Pinpoint the cell where the given text exists, returning its [X, Y] midpoint coordinate. 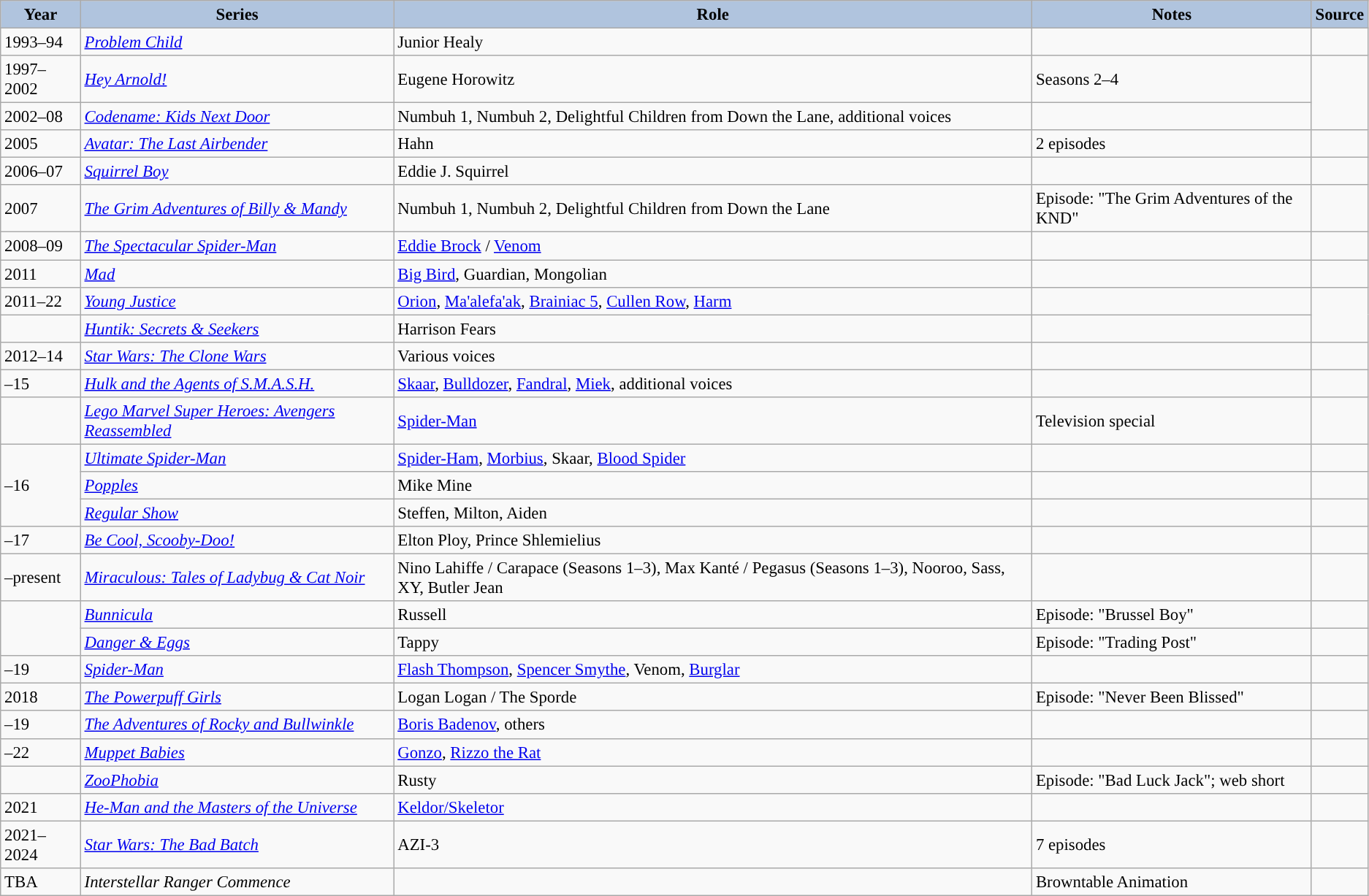
2021–2024 [41, 844]
2005 [41, 144]
Big Bird, Guardian, Mongolian [713, 274]
Mad [237, 274]
Elton Ploy, Prince Shlemielius [713, 540]
Boris Badenov, others [713, 725]
2007 [41, 209]
2011 [41, 274]
–15 [41, 383]
AZI-3 [713, 844]
Bunnicula [237, 615]
Problem Child [237, 42]
Danger & Eggs [237, 643]
Episode: "The Grim Adventures of the KND" [1172, 209]
Regular Show [237, 513]
Flash Thompson, Spencer Smythe, Venom, Burglar [713, 670]
The Spectacular Spider-Man [237, 246]
The Adventures of Rocky and Bullwinkle [237, 725]
Logan Logan / The Sporde [713, 697]
–17 [41, 540]
Orion, Ma'alefa'ak, Brainiac 5, Cullen Row, Harm [713, 301]
Ultimate Spider-Man [237, 458]
Star Wars: The Clone Wars [237, 356]
Eddie J. Squirrel [713, 172]
The Powerpuff Girls [237, 697]
2002–08 [41, 117]
Huntik: Secrets & Seekers [237, 329]
He-Man and the Masters of the Universe [237, 807]
Russell [713, 615]
Nino Lahiffe / Carapace (Seasons 1–3), Max Kanté / Pegasus (Seasons 1–3), Nooroo, Sass, XY, Butler Jean [713, 578]
Tappy [713, 643]
Seasons 2–4 [1172, 79]
Muppet Babies [237, 752]
Interstellar Ranger Commence [237, 882]
Numbuh 1, Numbuh 2, Delightful Children from Down the Lane [713, 209]
2018 [41, 697]
Skaar, Bulldozer, Fandral, Miek, additional voices [713, 383]
Various voices [713, 356]
Young Justice [237, 301]
Mike Mine [713, 486]
Steffen, Milton, Aiden [713, 513]
Lego Marvel Super Heroes: Avengers Reassembled [237, 421]
Gonzo, Rizzo the Rat [713, 752]
Junior Healy [713, 42]
Harrison Fears [713, 329]
2 episodes [1172, 144]
1993–94 [41, 42]
Hey Arnold! [237, 79]
Role [713, 15]
2012–14 [41, 356]
–16 [41, 485]
Episode: "Trading Post" [1172, 643]
Source [1340, 15]
Notes [1172, 15]
Codename: Kids Next Door [237, 117]
Keldor/Skeletor [713, 807]
–present [41, 578]
Rusty [713, 780]
Episode: "Never Been Blissed" [1172, 697]
Hulk and the Agents of S.M.A.S.H. [237, 383]
Year [41, 15]
Avatar: The Last Airbender [237, 144]
Hahn [713, 144]
Numbuh 1, Numbuh 2, Delightful Children from Down the Lane, additional voices [713, 117]
ZooPhobia [237, 780]
Eugene Horowitz [713, 79]
–22 [41, 752]
Episode: "Bad Luck Jack"; web short [1172, 780]
Episode: "Brussel Boy" [1172, 615]
2008–09 [41, 246]
Miraculous: Tales of Ladybug & Cat Noir [237, 578]
2006–07 [41, 172]
2021 [41, 807]
Star Wars: The Bad Batch [237, 844]
Be Cool, Scooby-Doo! [237, 540]
Squirrel Boy [237, 172]
Television special [1172, 421]
1997–2002 [41, 79]
Browntable Animation [1172, 882]
The Grim Adventures of Billy & Mandy [237, 209]
Series [237, 15]
Popples [237, 486]
7 episodes [1172, 844]
TBA [41, 882]
Spider-Ham, Morbius, Skaar, Blood Spider [713, 458]
2011–22 [41, 301]
Eddie Brock / Venom [713, 246]
